From the cell containing the given text, extract its center point as (X, Y) coordinate. 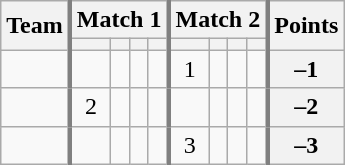
–1 (306, 69)
Team (36, 26)
–2 (306, 107)
Points (306, 26)
2 (90, 107)
Match 2 (218, 20)
Match 1 (120, 20)
1 (188, 69)
–3 (306, 145)
3 (188, 145)
